Return [x, y] of the center of cell containing provided text 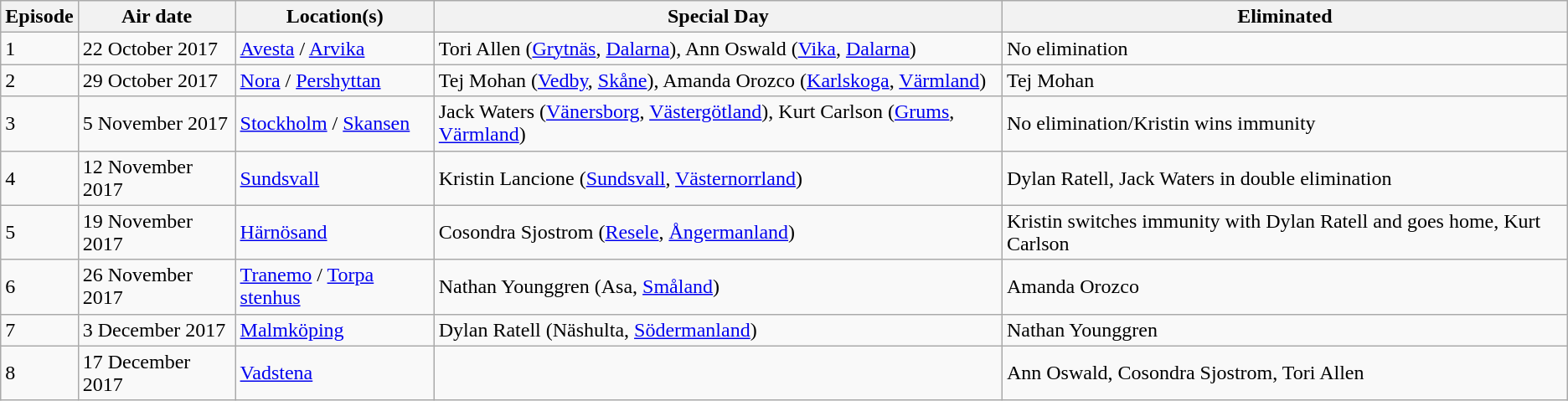
2 [39, 80]
6 [39, 286]
Jack Waters (Vänersborg, Västergötland), Kurt Carlson (Grums, Värmland) [718, 124]
8 [39, 373]
29 October 2017 [157, 80]
22 October 2017 [157, 49]
Sundsvall [335, 177]
19 November 2017 [157, 233]
5 [39, 233]
7 [39, 330]
26 November 2017 [157, 286]
Tej Mohan [1285, 80]
Tej Mohan (Vedby, Skåne), Amanda Orozco (Karlskoga, Värmland) [718, 80]
Vadstena [335, 373]
5 November 2017 [157, 124]
3 December 2017 [157, 330]
Eliminated [1285, 17]
Nora / Pershyttan [335, 80]
No elimination [1285, 49]
Dylan Ratell (Näshulta, Södermanland) [718, 330]
12 November 2017 [157, 177]
3 [39, 124]
Tori Allen (Grytnäs, Dalarna), Ann Oswald (Vika, Dalarna) [718, 49]
Härnösand [335, 233]
17 December 2017 [157, 373]
Stockholm / Skansen [335, 124]
Dylan Ratell, Jack Waters in double elimination [1285, 177]
Special Day [718, 17]
4 [39, 177]
Malmköping [335, 330]
Air date [157, 17]
No elimination/Kristin wins immunity [1285, 124]
Nathan Younggren [1285, 330]
1 [39, 49]
Episode [39, 17]
Ann Oswald, Cosondra Sjostrom, Tori Allen [1285, 373]
Kristin Lancione (Sundsvall, Västernorrland) [718, 177]
Nathan Younggren (Asa, Småland) [718, 286]
Location(s) [335, 17]
Kristin switches immunity with Dylan Ratell and goes home, Kurt Carlson [1285, 233]
Cosondra Sjostrom (Resele, Ångermanland) [718, 233]
Avesta / Arvika [335, 49]
Tranemo / Torpa stenhus [335, 286]
Amanda Orozco [1285, 286]
